Return [X, Y] of the center of cell containing provided text 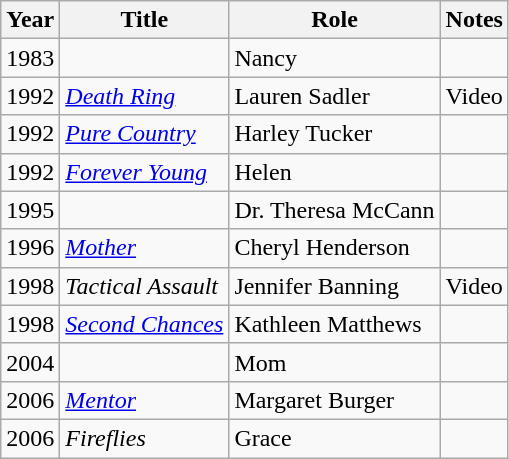
Mentor [144, 400]
Mom [334, 362]
Margaret Burger [334, 400]
Forever Young [144, 172]
1996 [30, 248]
Jennifer Banning [334, 286]
Cheryl Henderson [334, 248]
Notes [474, 20]
Harley Tucker [334, 134]
1995 [30, 210]
Second Chances [144, 324]
Helen [334, 172]
Grace [334, 438]
Title [144, 20]
Death Ring [144, 96]
Role [334, 20]
Nancy [334, 58]
Tactical Assault [144, 286]
Dr. Theresa McCann [334, 210]
Fireflies [144, 438]
2004 [30, 362]
Kathleen Matthews [334, 324]
1983 [30, 58]
Pure Country [144, 134]
Lauren Sadler [334, 96]
Mother [144, 248]
Year [30, 20]
